Pinpoint the cell where the given text exists, returning its (x, y) midpoint coordinate. 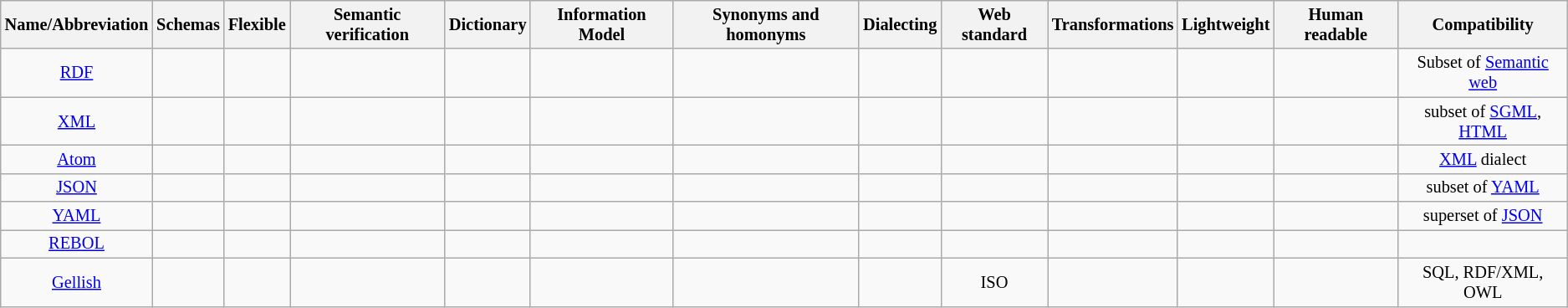
Dictionary (488, 24)
subset of YAML (1482, 187)
Schemas (188, 24)
Lightweight (1226, 24)
JSON (77, 187)
Semantic verification (368, 24)
Subset of Semantic web (1482, 73)
Gellish (77, 282)
ISO (994, 282)
subset of SGML, HTML (1482, 121)
superset of JSON (1482, 216)
SQL, RDF/XML, OWL (1482, 282)
XML (77, 121)
Human readable (1336, 24)
Flexible (258, 24)
Dialecting (900, 24)
Compatibility (1482, 24)
Name/Abbreviation (77, 24)
YAML (77, 216)
Web standard (994, 24)
Atom (77, 159)
Transformations (1112, 24)
XML dialect (1482, 159)
Information Model (601, 24)
RDF (77, 73)
Synonyms and homonyms (766, 24)
REBOL (77, 244)
